Return [x, y] of the center of cell containing provided text 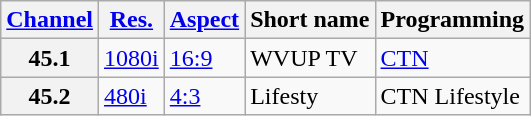
WVUP TV [310, 58]
CTN [452, 58]
Programming [452, 20]
Short name [310, 20]
Aspect [204, 20]
Channel [50, 20]
Res. [132, 20]
1080i [132, 58]
16:9 [204, 58]
CTN Lifestyle [452, 96]
4:3 [204, 96]
45.2 [50, 96]
480i [132, 96]
Lifesty [310, 96]
45.1 [50, 58]
